Return the (x, y) coordinate for the center point of the cell that contains the specified text.  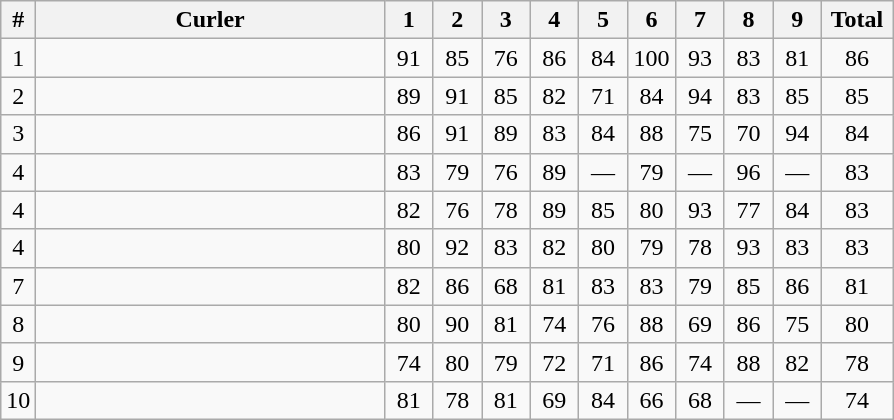
96 (748, 172)
92 (458, 248)
Curler (210, 20)
6 (652, 20)
70 (748, 134)
# (18, 20)
77 (748, 210)
Total (856, 20)
5 (604, 20)
100 (652, 58)
66 (652, 400)
72 (554, 362)
10 (18, 400)
90 (458, 324)
